Provide the [X, Y] coordinate of the cell's center where the given text is located.  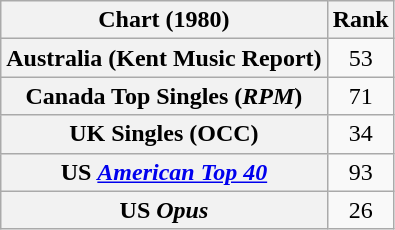
93 [360, 172]
53 [360, 58]
Rank [360, 20]
Australia (Kent Music Report) [164, 58]
US American Top 40 [164, 172]
Chart (1980) [164, 20]
US Opus [164, 210]
Canada Top Singles (RPM) [164, 96]
34 [360, 134]
UK Singles (OCC) [164, 134]
26 [360, 210]
71 [360, 96]
